From the cell containing the given text, extract its center point as [X, Y] coordinate. 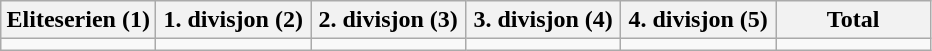
Total [854, 20]
3. divisjon (4) [544, 20]
Eliteserien (1) [78, 20]
1. divisjon (2) [234, 20]
4. divisjon (5) [698, 20]
2. divisjon (3) [388, 20]
